Identify which cell holds the provided text, then report its (x, y) central coordinate. 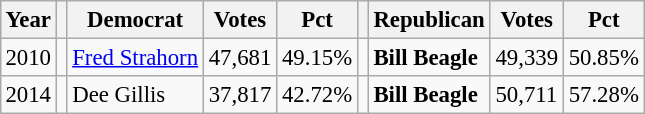
57.28% (604, 95)
50.85% (604, 57)
47,681 (240, 57)
2014 (28, 95)
49.15% (318, 57)
49,339 (526, 57)
37,817 (240, 95)
Year (28, 20)
Fred Strahorn (136, 57)
50,711 (526, 95)
2010 (28, 57)
Democrat (136, 20)
42.72% (318, 95)
Dee Gillis (136, 95)
Republican (429, 20)
